Return the [X, Y] coordinate for the center point of the cell that contains the specified text.  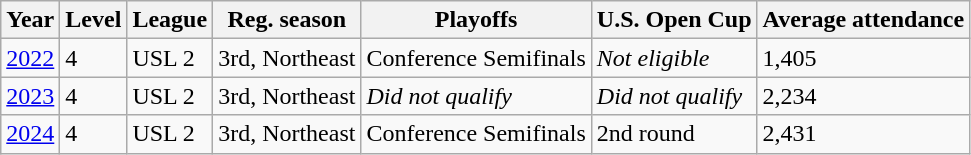
U.S. Open Cup [674, 20]
2023 [30, 96]
2024 [30, 134]
1,405 [864, 58]
Reg. season [287, 20]
Average attendance [864, 20]
League [170, 20]
2,431 [864, 134]
Level [94, 20]
2022 [30, 58]
Not eligible [674, 58]
2,234 [864, 96]
Year [30, 20]
Playoffs [476, 20]
2nd round [674, 134]
